Locate the cell with the specified text and output its (X, Y) center coordinate. 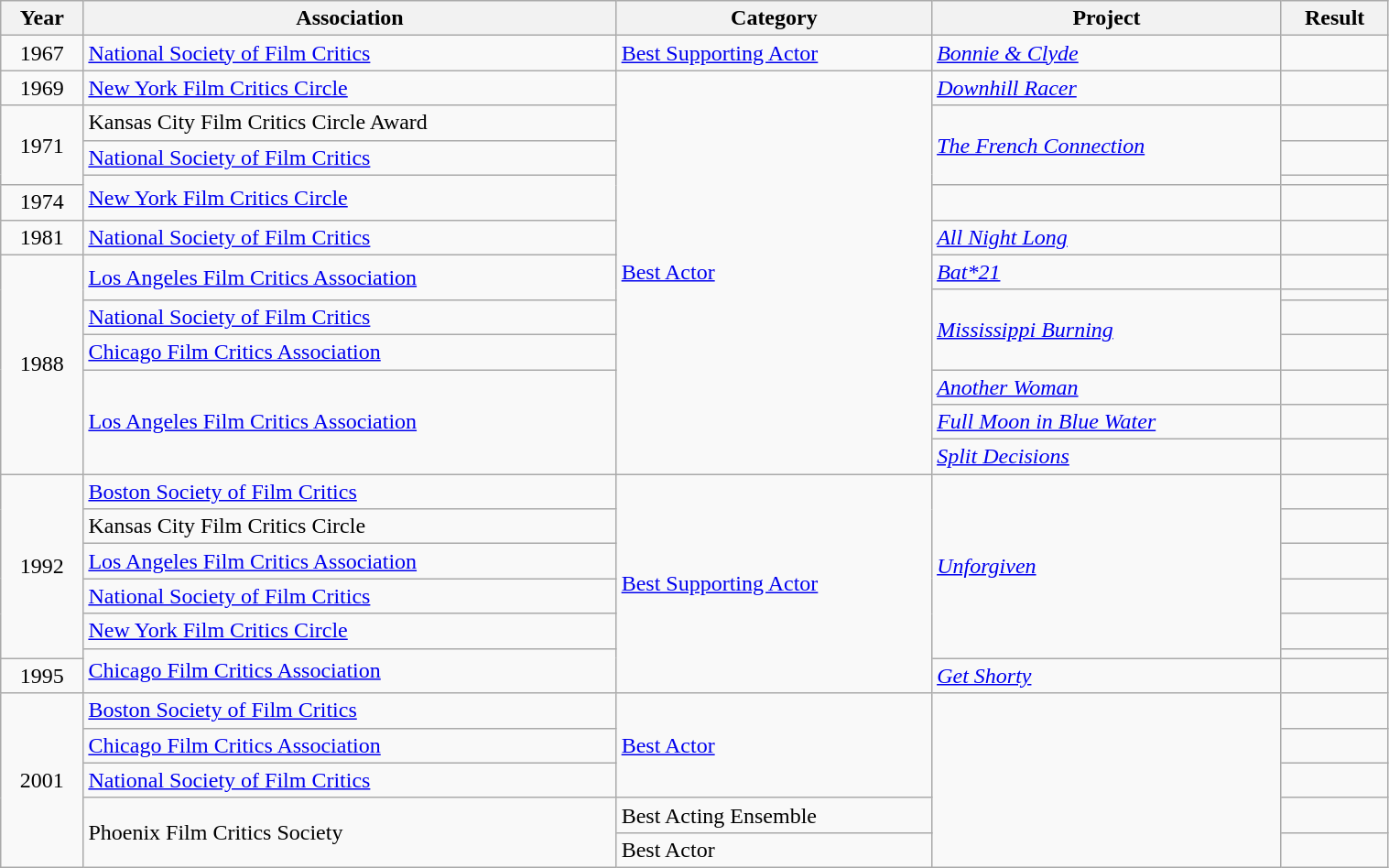
Project (1107, 18)
Association (350, 18)
Bonnie & Clyde (1107, 53)
Downhill Racer (1107, 88)
1967 (42, 53)
Kansas City Film Critics Circle (350, 526)
1971 (42, 145)
1988 (42, 364)
Bat*21 (1107, 272)
Category (774, 18)
1969 (42, 88)
Unforgiven (1107, 566)
Another Woman (1107, 387)
1992 (42, 566)
Result (1335, 18)
Full Moon in Blue Water (1107, 422)
1981 (42, 237)
Best Acting Ensemble (774, 815)
All Night Long (1107, 237)
The French Connection (1107, 145)
Get Shorty (1107, 676)
Phoenix Film Critics Society (350, 832)
Mississippi Burning (1107, 330)
1995 (42, 676)
2001 (42, 780)
1974 (42, 202)
Year (42, 18)
Split Decisions (1107, 457)
Kansas City Film Critics Circle Award (350, 123)
